For the text-containing cell, return its midpoint in [x, y] coordinate format. 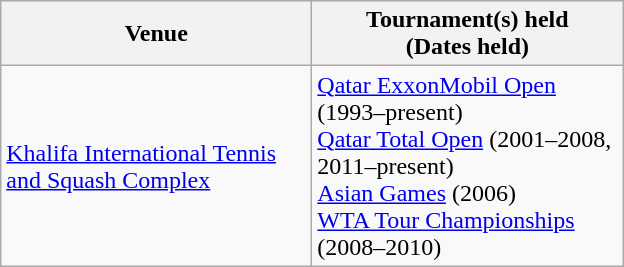
Venue [156, 34]
Qatar ExxonMobil Open (1993–present)Qatar Total Open (2001–2008, 2011–present)Asian Games (2006) WTA Tour Championships (2008–2010) [468, 166]
Khalifa International Tennis and Squash Complex [156, 166]
Tournament(s) held(Dates held) [468, 34]
